Search for the cell housing the specified text and yield its (X, Y) center coordinate. 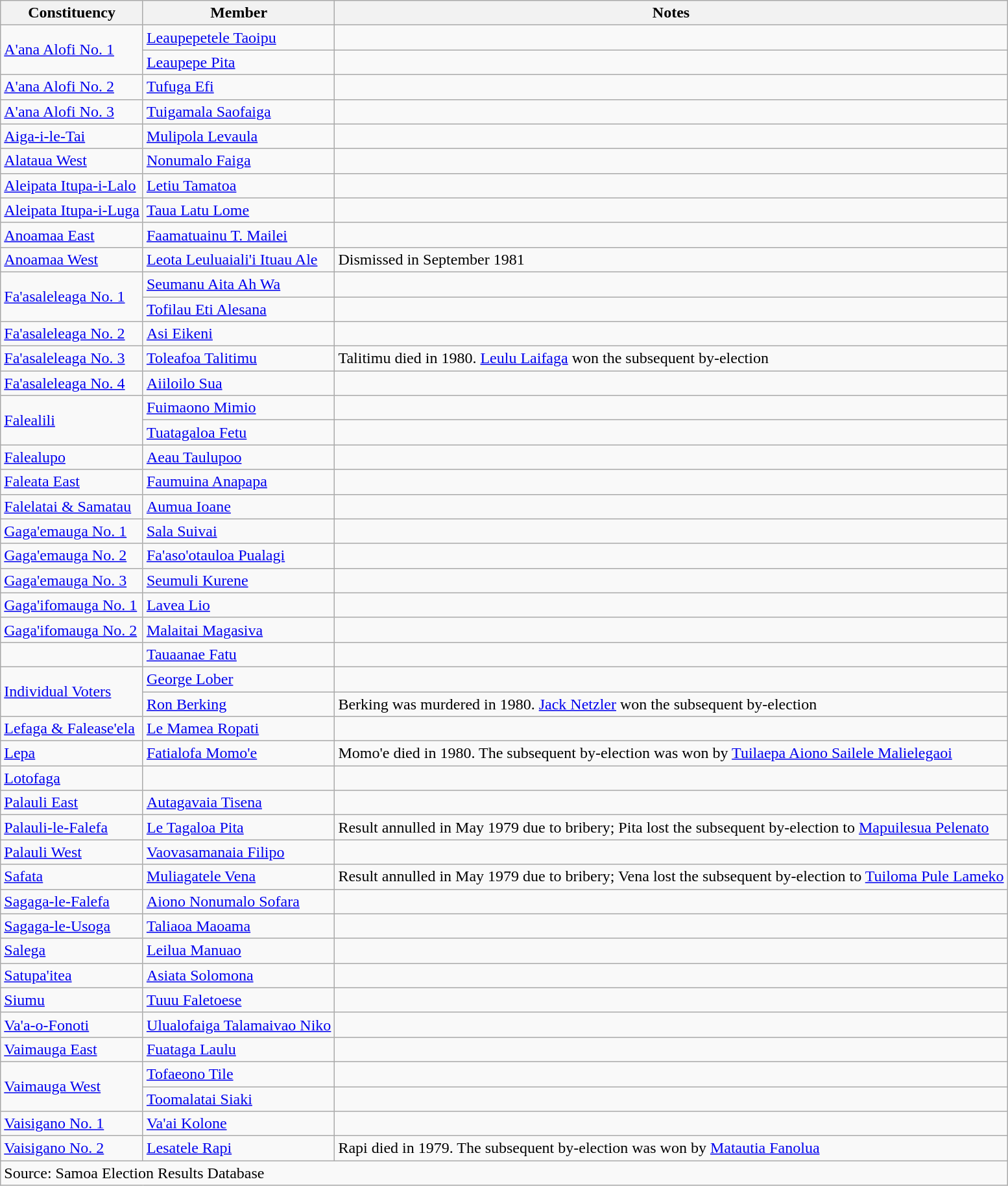
Lefaga & Falease'ela (72, 729)
Ron Berking (239, 704)
Dismissed in September 1981 (671, 259)
Taliaoa Maoama (239, 926)
Vaimauga East (72, 1049)
Mulipola Levaula (239, 136)
Vaisigano No. 1 (72, 1124)
Seumuli Kurene (239, 580)
Alataua West (72, 161)
Constituency (72, 13)
Muliagatele Vena (239, 877)
Aiga-i-le-Tai (72, 136)
Berking was murdered in 1980. Jack Netzler won the subsequent by-election (671, 704)
Siumu (72, 1000)
Sagaga-le-Falefa (72, 901)
Taua Latu Lome (239, 210)
Fuataga Laulu (239, 1049)
Faumuina Anapapa (239, 482)
Faamatuainu T. Mailei (239, 235)
Leota Leuluaiali'i Ituau Ale (239, 259)
Gaga'emauga No. 3 (72, 580)
Fatialofa Momo'e (239, 753)
Tofaeono Tile (239, 1074)
Palauli West (72, 852)
Gaga'emauga No. 1 (72, 531)
Sala Suivai (239, 531)
Palauli East (72, 803)
Tofilau Eti Alesana (239, 309)
Gaga'ifomauga No. 1 (72, 605)
Fa'asaleleaga No. 3 (72, 359)
Falelatai & Samatau (72, 506)
Palauli-le-Falefa (72, 827)
Letiu Tamatoa (239, 185)
Rapi died in 1979. The subsequent by-election was won by Matautia Fanolua (671, 1148)
Individual Voters (72, 691)
Autagavaia Tisena (239, 803)
Tuigamala Saofaiga (239, 112)
Ulualofaiga Talamaivao Niko (239, 1025)
Toleafoa Talitimu (239, 359)
Le Mamea Ropati (239, 729)
Fa'asaleleaga No. 4 (72, 383)
Result annulled in May 1979 due to bribery; Pita lost the subsequent by-election to Mapuilesua Pelenato (671, 827)
Seumanu Aita Ah Wa (239, 284)
Aumua Ioane (239, 506)
Aiiloilo Sua (239, 383)
Leaupepetele Taoipu (239, 38)
Lotofaga (72, 778)
Anoamaa East (72, 235)
Sagaga-le-Usoga (72, 926)
Va'ai Kolone (239, 1124)
Asi Eikeni (239, 334)
Source: Samoa Election Results Database (504, 1173)
Notes (671, 13)
Momo'e died in 1980. The subsequent by-election was won by Tuilaepa Aiono Sailele Malielegaoi (671, 753)
A'ana Alofi No. 3 (72, 112)
Lavea Lio (239, 605)
George Lober (239, 679)
Aleipata Itupa-i-Lalo (72, 185)
Faleata East (72, 482)
Falealupo (72, 457)
Leaupepe Pita (239, 62)
Gaga'emauga No. 2 (72, 556)
Malaitai Magasiva (239, 630)
Result annulled in May 1979 due to bribery; Vena lost the subsequent by-election to Tuiloma Pule Lameko (671, 877)
Toomalatai Siaki (239, 1099)
Vaovasamanaia Filipo (239, 852)
Fuimaono Mimio (239, 408)
Anoamaa West (72, 259)
Tuatagaloa Fetu (239, 433)
Gaga'ifomauga No. 2 (72, 630)
A'ana Alofi No. 2 (72, 87)
Aiono Nonumalo Sofara (239, 901)
Asiata Solomona (239, 975)
Fa'asaleleaga No. 2 (72, 334)
Tauaanae Fatu (239, 654)
Tufuga Efi (239, 87)
Talitimu died in 1980. Leulu Laifaga won the subsequent by-election (671, 359)
Fa'aso'otauloa Pualagi (239, 556)
Satupa'itea (72, 975)
Nonumalo Faiga (239, 161)
A'ana Alofi No. 1 (72, 50)
Salega (72, 951)
Le Tagaloa Pita (239, 827)
Lesatele Rapi (239, 1148)
Leilua Manuao (239, 951)
Member (239, 13)
Tuuu Faletoese (239, 1000)
Safata (72, 877)
Aeau Taulupoo (239, 457)
Va'a-o-Fonoti (72, 1025)
Fa'asaleleaga No. 1 (72, 296)
Vaimauga West (72, 1086)
Lepa (72, 753)
Vaisigano No. 2 (72, 1148)
Aleipata Itupa-i-Luga (72, 210)
Falealili (72, 420)
